For the text-containing cell, return its midpoint in (X, Y) coordinate format. 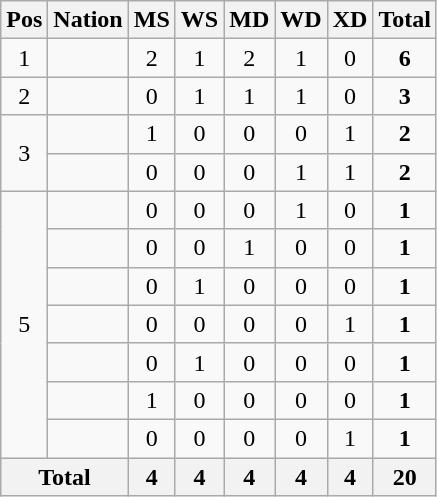
WS (199, 20)
MD (250, 20)
WD (301, 20)
5 (24, 324)
Nation (88, 20)
6 (405, 58)
20 (405, 477)
XD (350, 20)
MS (152, 20)
Pos (24, 20)
